Determine the [x, y] coordinate at the center of the cell enclosing the given text.  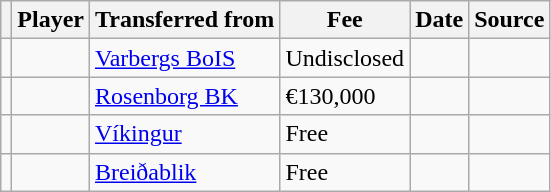
Undisclosed [345, 58]
Breiðablik [185, 172]
Source [510, 20]
Transferred from [185, 20]
Fee [345, 20]
Date [440, 20]
€130,000 [345, 96]
Víkingur [185, 134]
Rosenborg BK [185, 96]
Varbergs BoIS [185, 58]
Player [51, 20]
